For the text-containing cell, return its midpoint in (X, Y) coordinate format. 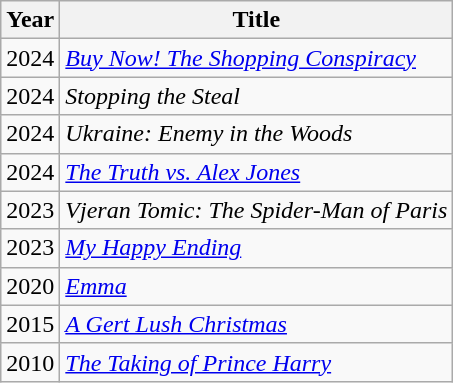
Title (256, 20)
The Truth vs. Alex Jones (256, 172)
Year (30, 20)
2020 (30, 286)
Stopping the Steal (256, 96)
2010 (30, 362)
Emma (256, 286)
My Happy Ending (256, 248)
2015 (30, 324)
Ukraine: Enemy in the Woods (256, 134)
A Gert Lush Christmas (256, 324)
The Taking of Prince Harry (256, 362)
Vjeran Tomic: The Spider-Man of Paris (256, 210)
Buy Now! The Shopping Conspiracy (256, 58)
